Provide the [X, Y] coordinate of the cell's center where the given text is located.  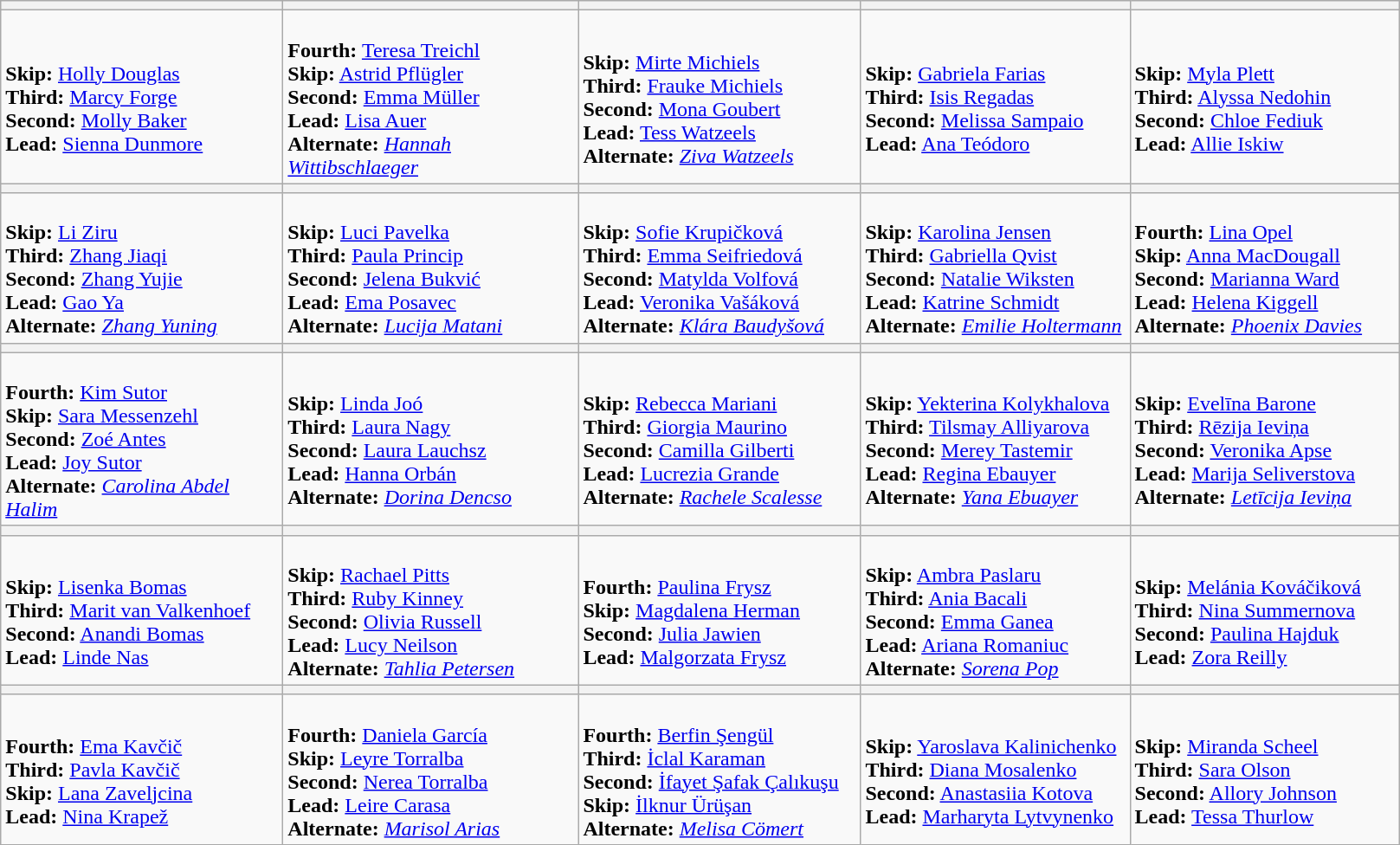
Skip: Yaroslava Kalinichenko Third: Diana Mosalenko Second: Anastasiia Kotova Lead: Marharyta Lytvynenko [996, 769]
Fourth: Daniela García Skip: Leyre Torralba Second: Nerea Torralba Lead: Leire Carasa Alternate: Marisol Arias [431, 769]
Fourth: Lina Opel Skip: Anna MacDougall Second: Marianna Ward Lead: Helena Kiggell Alternate: Phoenix Davies [1264, 268]
Fourth: Ema Kavčič Third: Pavla Kavčič Skip: Lana Zaveljcina Lead: Nina Krapež [142, 769]
Skip: Linda Joó Third: Laura Nagy Second: Laura Lauchsz Lead: Hanna Orbán Alternate: Dorina Dencso [431, 439]
Skip: Yekterina Kolykhalova Third: Tilsmay Alliyarova Second: Merey Tastemir Lead: Regina Ebauyer Alternate: Yana Ebuayer [996, 439]
Skip: Gabriela Farias Third: Isis Regadas Second: Melissa Sampaio Lead: Ana Teódoro [996, 97]
Skip: Melánia Kováčiková Third: Nina Summernova Second: Paulina Hajduk Lead: Zora Reilly [1264, 610]
Skip: Miranda Scheel Third: Sara Olson Second: Allory Johnson Lead: Tessa Thurlow [1264, 769]
Skip: Lisenka Bomas Third: Marit van Valkenhoef Second: Anandi Bomas Lead: Linde Nas [142, 610]
Skip: Mirte Michiels Third: Frauke Michiels Second: Mona Goubert Lead: Tess Watzeels Alternate: Ziva Watzeels [719, 97]
Fourth: Kim Sutor Skip: Sara Messenzehl Second: Zoé Antes Lead: Joy Sutor Alternate: Carolina Abdel Halim [142, 439]
Fourth: Berfin Şengül Third: İclal Karaman Second: İfayet Şafak Çalıkuşu Skip: İlknur Ürüşan Alternate: Melisa Cömert [719, 769]
Skip: Luci Pavelka Third: Paula Princip Second: Jelena Bukvić Lead: Ema Posavec Alternate: Lucija Matani [431, 268]
Skip: Holly Douglas Third: Marcy Forge Second: Molly Baker Lead: Sienna Dunmore [142, 97]
Skip: Rebecca Mariani Third: Giorgia Maurino Second: Camilla Gilberti Lead: Lucrezia Grande Alternate: Rachele Scalesse [719, 439]
Skip: Evelīna Barone Third: Rēzija Ieviņa Second: Veronika Apse Lead: Marija Seliverstova Alternate: Letīcija Ieviņa [1264, 439]
Skip: Myla Plett Third: Alyssa Nedohin Second: Chloe Fediuk Lead: Allie Iskiw [1264, 97]
Skip: Karolina Jensen Third: Gabriella Qvist Second: Natalie Wiksten Lead: Katrine Schmidt Alternate: Emilie Holtermann [996, 268]
Skip: Rachael Pitts Third: Ruby Kinney Second: Olivia Russell Lead: Lucy Neilson Alternate: Tahlia Petersen [431, 610]
Skip: Li Ziru Third: Zhang Jiaqi Second: Zhang Yujie Lead: Gao Ya Alternate: Zhang Yuning [142, 268]
Fourth: Paulina Frysz Skip: Magdalena Herman Second: Julia Jawien Lead: Malgorzata Frysz [719, 610]
Skip: Sofie Krupičková Third: Emma Seifriedová Second: Matylda Volfová Lead: Veronika Vašáková Alternate: Klára Baudyšová [719, 268]
Skip: Ambra Paslaru Third: Ania Bacali Second: Emma Ganea Lead: Ariana Romaniuc Alternate: Sorena Pop [996, 610]
Fourth: Teresa Treichl Skip: Astrid Pflügler Second: Emma Müller Lead: Lisa Auer Alternate: Hannah Wittibschlaeger [431, 97]
